Determine the [x, y] coordinate at the center of the cell enclosing the given text.  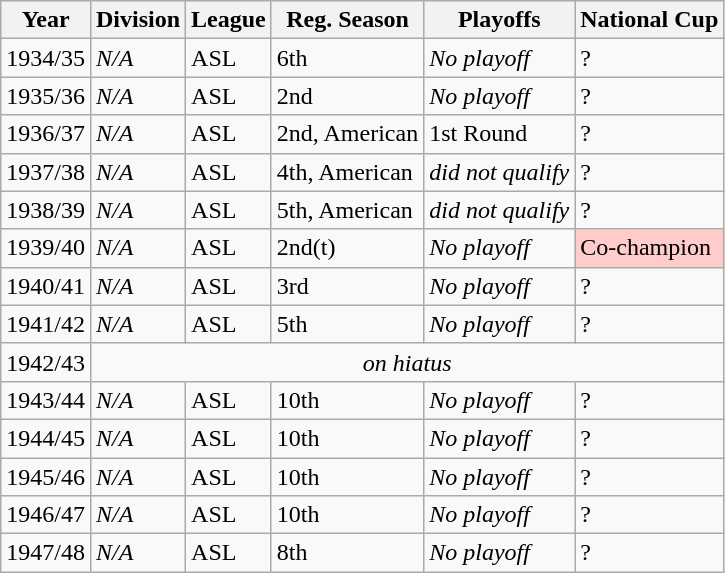
1940/41 [46, 286]
1943/44 [46, 400]
1944/45 [46, 438]
1939/40 [46, 248]
5th, American [347, 210]
5th [347, 324]
National Cup [650, 20]
2nd, American [347, 134]
Playoffs [500, 20]
2nd(t) [347, 248]
1936/37 [46, 134]
1941/42 [46, 324]
1937/38 [46, 172]
Division [138, 20]
2nd [347, 96]
8th [347, 553]
1935/36 [46, 96]
Year [46, 20]
3rd [347, 286]
Co-champion [650, 248]
1945/46 [46, 477]
1942/43 [46, 362]
1st Round [500, 134]
1934/35 [46, 58]
4th, American [347, 172]
League [229, 20]
1938/39 [46, 210]
1946/47 [46, 515]
Reg. Season [347, 20]
1947/48 [46, 553]
6th [347, 58]
on hiatus [406, 362]
